For the text-containing cell, return its midpoint in (X, Y) coordinate format. 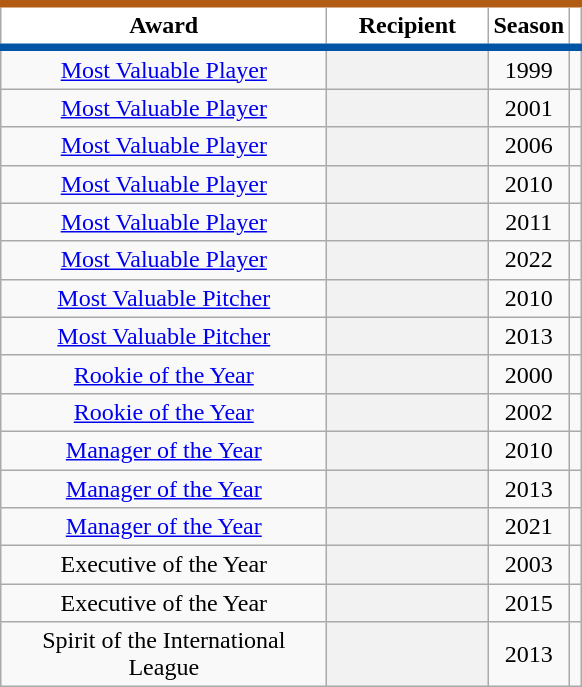
2001 (529, 108)
2021 (529, 527)
2000 (529, 374)
2011 (529, 222)
2002 (529, 412)
Award (164, 26)
2003 (529, 565)
2006 (529, 146)
1999 (529, 68)
2015 (529, 603)
Recipient (408, 26)
Season (529, 26)
Spirit of the International League (164, 654)
2022 (529, 260)
